Scan for the cell matching the given text and deliver its (x, y) coordinate at center. 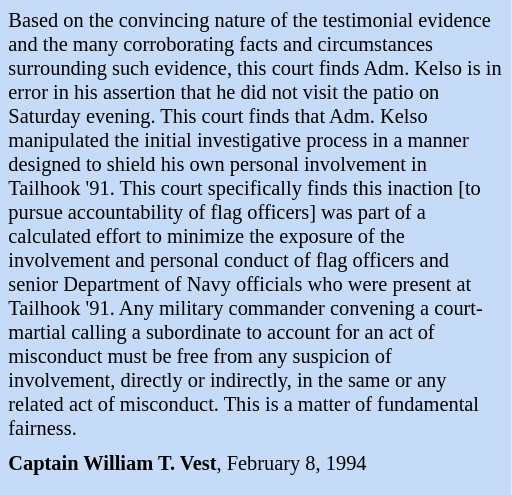
Captain William T. Vest, February 8, 1994 (256, 464)
